Search for the cell housing the specified text and yield its [x, y] center coordinate. 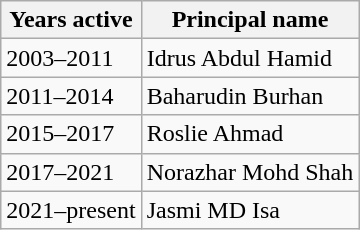
Idrus Abdul Hamid [250, 58]
2015–2017 [71, 134]
2017–2021 [71, 172]
Principal name [250, 20]
Jasmi MD Isa [250, 210]
Years active [71, 20]
Norazhar Mohd Shah [250, 172]
2021–present [71, 210]
2011–2014 [71, 96]
Roslie Ahmad [250, 134]
Baharudin Burhan [250, 96]
2003–2011 [71, 58]
